Search for the cell housing the specified text and yield its [X, Y] center coordinate. 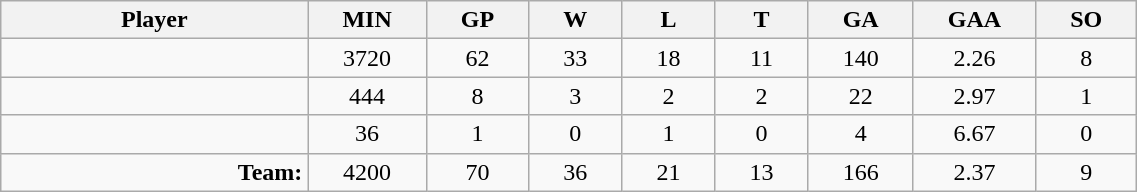
2.37 [974, 172]
6.67 [974, 134]
140 [860, 58]
T [762, 20]
2.26 [974, 58]
W [576, 20]
GAA [974, 20]
2.97 [974, 96]
21 [668, 172]
18 [668, 58]
9 [1086, 172]
3720 [367, 58]
4 [860, 134]
62 [477, 58]
33 [576, 58]
3 [576, 96]
SO [1086, 20]
GP [477, 20]
444 [367, 96]
166 [860, 172]
Team: [154, 172]
Player [154, 20]
13 [762, 172]
MIN [367, 20]
22 [860, 96]
L [668, 20]
11 [762, 58]
4200 [367, 172]
70 [477, 172]
GA [860, 20]
